For the text-containing cell, return its midpoint in [X, Y] coordinate format. 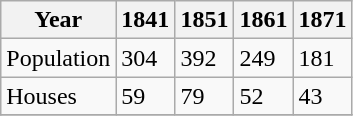
249 [264, 58]
1851 [204, 20]
Year [58, 20]
1861 [264, 20]
79 [204, 96]
Houses [58, 96]
304 [146, 58]
181 [322, 58]
1871 [322, 20]
59 [146, 96]
52 [264, 96]
43 [322, 96]
1841 [146, 20]
392 [204, 58]
Population [58, 58]
